Scan for the cell matching the given text and deliver its [X, Y] coordinate at center. 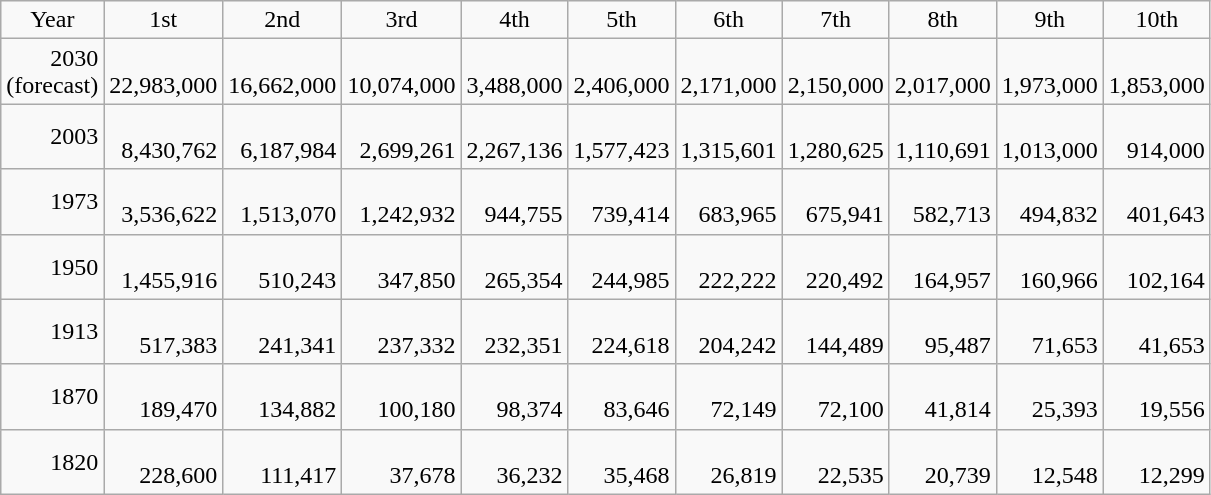
222,222 [728, 266]
2,150,000 [836, 72]
72,149 [728, 396]
102,164 [1156, 266]
2,699,261 [402, 136]
1913 [52, 332]
1,513,070 [282, 202]
71,653 [1050, 332]
224,618 [622, 332]
36,232 [514, 462]
8,430,762 [164, 136]
228,600 [164, 462]
1,853,000 [1156, 72]
220,492 [836, 266]
401,643 [1156, 202]
3,488,000 [514, 72]
2,267,136 [514, 136]
83,646 [622, 396]
1,577,423 [622, 136]
26,819 [728, 462]
347,850 [402, 266]
232,351 [514, 332]
517,383 [164, 332]
244,985 [622, 266]
189,470 [164, 396]
1870 [52, 396]
25,393 [1050, 396]
10th [1156, 20]
1973 [52, 202]
37,678 [402, 462]
35,468 [622, 462]
1,110,691 [942, 136]
1,242,932 [402, 202]
2003 [52, 136]
944,755 [514, 202]
914,000 [1156, 136]
1950 [52, 266]
111,417 [282, 462]
16,662,000 [282, 72]
6th [728, 20]
98,374 [514, 396]
164,957 [942, 266]
1st [164, 20]
12,299 [1156, 462]
739,414 [622, 202]
72,100 [836, 396]
204,242 [728, 332]
1,280,625 [836, 136]
8th [942, 20]
1,315,601 [728, 136]
241,341 [282, 332]
95,487 [942, 332]
675,941 [836, 202]
510,243 [282, 266]
22,983,000 [164, 72]
265,354 [514, 266]
2,406,000 [622, 72]
160,966 [1050, 266]
2nd [282, 20]
2030 (forecast) [52, 72]
6,187,984 [282, 136]
494,832 [1050, 202]
144,489 [836, 332]
582,713 [942, 202]
9th [1050, 20]
20,739 [942, 462]
7th [836, 20]
3,536,622 [164, 202]
12,548 [1050, 462]
41,814 [942, 396]
22,535 [836, 462]
237,332 [402, 332]
1,455,916 [164, 266]
100,180 [402, 396]
Year [52, 20]
1,973,000 [1050, 72]
3rd [402, 20]
2,171,000 [728, 72]
10,074,000 [402, 72]
4th [514, 20]
683,965 [728, 202]
5th [622, 20]
41,653 [1156, 332]
134,882 [282, 396]
1,013,000 [1050, 136]
2,017,000 [942, 72]
19,556 [1156, 396]
1820 [52, 462]
